Scan for the cell matching the given text and deliver its (x, y) coordinate at center. 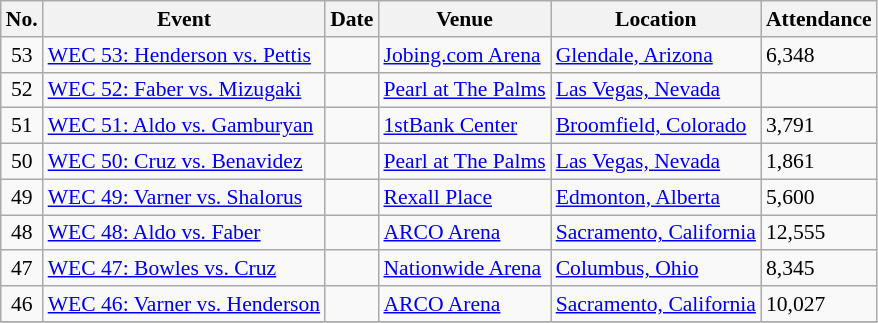
1,861 (819, 162)
Rexall Place (464, 197)
Event (184, 19)
Columbus, Ohio (656, 269)
47 (22, 269)
1stBank Center (464, 126)
Broomfield, Colorado (656, 126)
3,791 (819, 126)
51 (22, 126)
WEC 47: Bowles vs. Cruz (184, 269)
48 (22, 233)
WEC 50: Cruz vs. Benavidez (184, 162)
WEC 49: Varner vs. Shalorus (184, 197)
WEC 52: Faber vs. Mizugaki (184, 90)
Attendance (819, 19)
5,600 (819, 197)
WEC 53: Henderson vs. Pettis (184, 55)
Venue (464, 19)
No. (22, 19)
52 (22, 90)
Location (656, 19)
10,027 (819, 304)
46 (22, 304)
6,348 (819, 55)
Glendale, Arizona (656, 55)
49 (22, 197)
Date (352, 19)
Jobing.com Arena (464, 55)
12,555 (819, 233)
WEC 51: Aldo vs. Gamburyan (184, 126)
WEC 48: Aldo vs. Faber (184, 233)
53 (22, 55)
Edmonton, Alberta (656, 197)
WEC 46: Varner vs. Henderson (184, 304)
8,345 (819, 269)
50 (22, 162)
Nationwide Arena (464, 269)
